Find where the given text appears and provide that cell's center as [X, Y] coordinate. 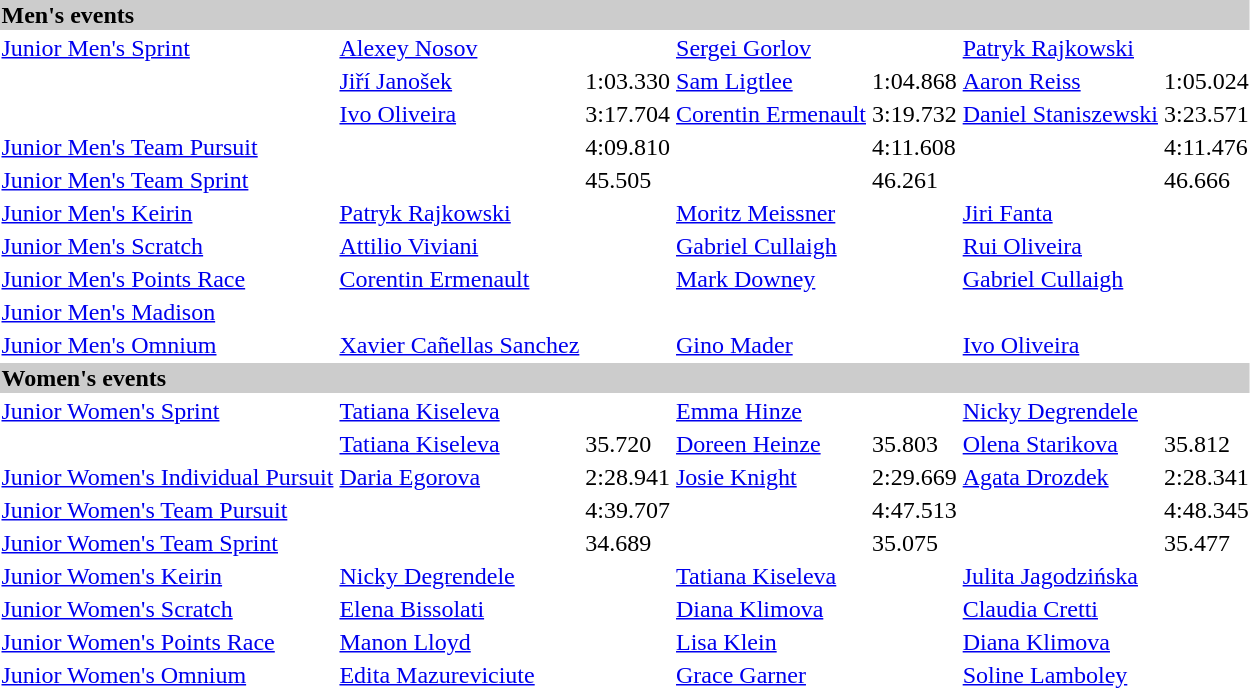
Sergei Gorlov [772, 48]
35.720 [628, 444]
2:28.341 [1206, 477]
Rui Oliveira [1060, 246]
Claudia Cretti [1060, 609]
4:11.476 [1206, 147]
4:48.345 [1206, 510]
Jiří Janošek [460, 81]
Moritz Meissner [772, 213]
Junior Men's Keirin [168, 213]
Aaron Reiss [1060, 81]
Junior Men's Scratch [168, 246]
Manon Lloyd [460, 642]
Men's events [625, 15]
34.689 [628, 543]
35.075 [914, 543]
46.666 [1206, 180]
4:47.513 [914, 510]
Agata Drozdek [1060, 477]
Mark Downey [772, 279]
Gino Mader [772, 345]
45.505 [628, 180]
Junior Women's Team Sprint [168, 543]
Jiri Fanta [1060, 213]
1:05.024 [1206, 81]
Junior Women's Points Race [168, 642]
Junior Men's Omnium [168, 345]
Junior Women's Keirin [168, 576]
Xavier Cañellas Sanchez [460, 345]
Doreen Heinze [772, 444]
Junior Women's Individual Pursuit [168, 477]
Attilio Viviani [460, 246]
2:29.669 [914, 477]
Junior Men's Team Sprint [168, 180]
3:23.571 [1206, 114]
35.477 [1206, 543]
4:11.608 [914, 147]
46.261 [914, 180]
Elena Bissolati [460, 609]
1:04.868 [914, 81]
Alexey Nosov [460, 48]
Emma Hinze [772, 411]
Junior Women's Sprint [168, 411]
Sam Ligtlee [772, 81]
Lisa Klein [772, 642]
Junior Men's Sprint [168, 48]
Junior Men's Points Race [168, 279]
Daria Egorova [460, 477]
Junior Women's Team Pursuit [168, 510]
2:28.941 [628, 477]
Junior Men's Madison [168, 312]
4:09.810 [628, 147]
Olena Starikova [1060, 444]
3:19.732 [914, 114]
Junior Men's Team Pursuit [168, 147]
Daniel Staniszewski [1060, 114]
35.803 [914, 444]
4:39.707 [628, 510]
3:17.704 [628, 114]
35.812 [1206, 444]
Women's events [625, 378]
Josie Knight [772, 477]
1:03.330 [628, 81]
Julita Jagodzińska [1060, 576]
Junior Women's Scratch [168, 609]
